Scan for the cell matching the given text and deliver its (x, y) coordinate at center. 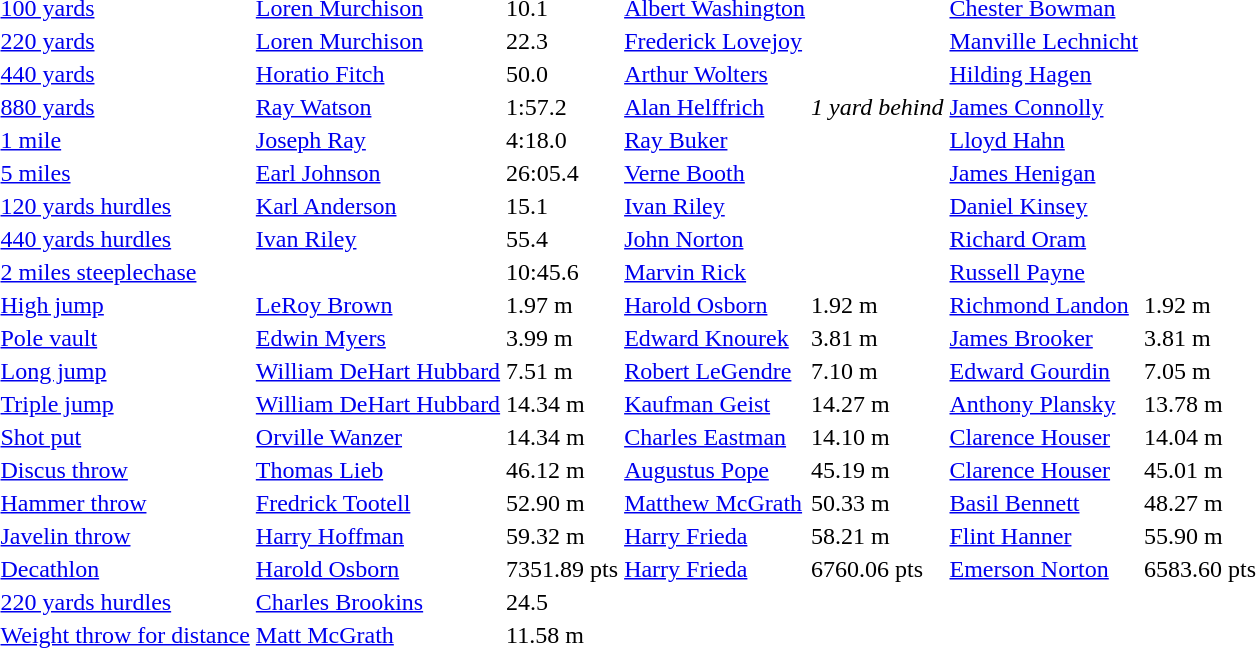
Charles Eastman (715, 437)
1.92 m (878, 305)
Arthur Wolters (715, 74)
55.4 (562, 239)
14.10 m (878, 437)
Earl Johnson (378, 173)
Richmond Landon (1044, 305)
Robert LeGendre (715, 371)
Edward Gourdin (1044, 371)
Frederick Lovejoy (715, 41)
Charles Brookins (378, 602)
Richard Oram (1044, 239)
58.21 m (878, 536)
Ray Watson (378, 107)
50.0 (562, 74)
James Henigan (1044, 173)
59.32 m (562, 536)
22.3 (562, 41)
15.1 (562, 206)
Anthony Plansky (1044, 404)
Matthew McGrath (715, 503)
Harry Hoffman (378, 536)
Loren Murchison (378, 41)
7351.89 pts (562, 569)
1 yard behind (878, 107)
1:57.2 (562, 107)
Orville Wanzer (378, 437)
John Norton (715, 239)
Horatio Fitch (378, 74)
Manville Lechnicht (1044, 41)
7.10 m (878, 371)
Kaufman Geist (715, 404)
Hilding Hagen (1044, 74)
45.19 m (878, 470)
14.27 m (878, 404)
James Connolly (1044, 107)
10:45.6 (562, 272)
Joseph Ray (378, 140)
Emerson Norton (1044, 569)
Edwin Myers (378, 338)
1.97 m (562, 305)
LeRoy Brown (378, 305)
Flint Hanner (1044, 536)
Karl Anderson (378, 206)
Daniel Kinsey (1044, 206)
Russell Payne (1044, 272)
46.12 m (562, 470)
Marvin Rick (715, 272)
Augustus Pope (715, 470)
24.5 (562, 602)
James Brooker (1044, 338)
Basil Bennett (1044, 503)
4:18.0 (562, 140)
Alan Helffrich (715, 107)
26:05.4 (562, 173)
Thomas Lieb (378, 470)
52.90 m (562, 503)
Ray Buker (715, 140)
7.51 m (562, 371)
3.81 m (878, 338)
6760.06 pts (878, 569)
Verne Booth (715, 173)
50.33 m (878, 503)
Fredrick Tootell (378, 503)
3.99 m (562, 338)
Edward Knourek (715, 338)
Lloyd Hahn (1044, 140)
